Extract the (x, y) coordinate from the center of the cell holding the provided text.  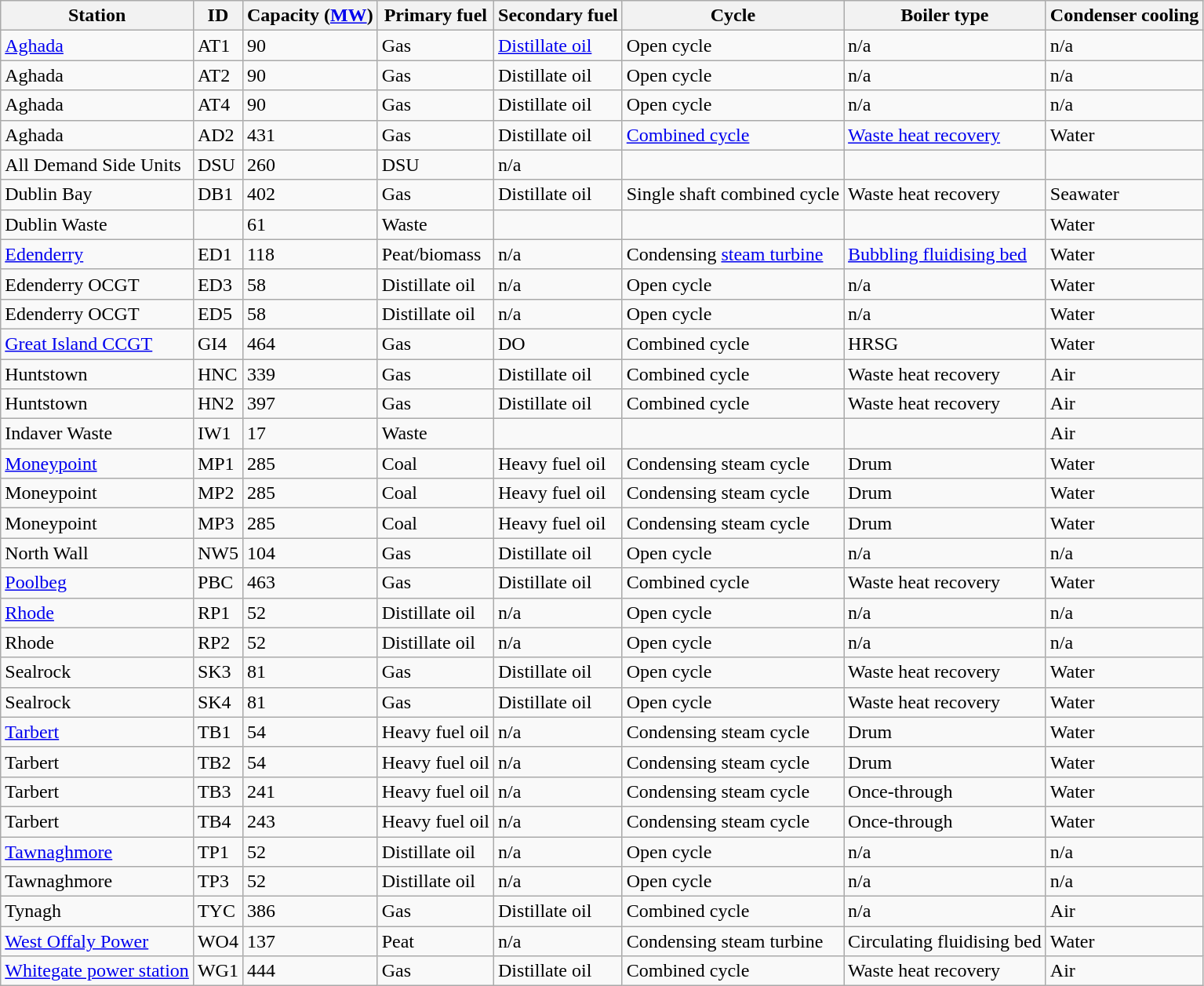
MP2 (218, 493)
464 (310, 344)
Condenser cooling (1125, 16)
Poolbeg (97, 583)
Cycle (733, 16)
AD2 (218, 135)
241 (310, 791)
260 (310, 165)
TB2 (218, 762)
WO4 (218, 941)
Peat (435, 941)
Dublin Waste (97, 224)
431 (310, 135)
Great Island CCGT (97, 344)
North Wall (97, 553)
Circulating fluidising bed (945, 941)
IW1 (218, 434)
Capacity (MW) (310, 16)
RP1 (218, 613)
ED1 (218, 254)
137 (310, 941)
MP3 (218, 523)
All Demand Side Units (97, 165)
118 (310, 254)
NW5 (218, 553)
Seawater (1125, 195)
243 (310, 821)
463 (310, 583)
AT2 (218, 75)
Boiler type (945, 16)
339 (310, 374)
ED5 (218, 314)
Station (97, 16)
Primary fuel (435, 16)
Dublin Bay (97, 195)
TB4 (218, 821)
ID (218, 16)
PBC (218, 583)
Single shaft combined cycle (733, 195)
Secondary fuel (558, 16)
GI4 (218, 344)
WG1 (218, 971)
MP1 (218, 464)
HN2 (218, 404)
61 (310, 224)
AT4 (218, 105)
SK4 (218, 702)
104 (310, 553)
Indaver Waste (97, 434)
TYC (218, 911)
17 (310, 434)
TB3 (218, 791)
DO (558, 344)
Edenderry (97, 254)
HNC (218, 374)
402 (310, 195)
Peat/biomass (435, 254)
SK3 (218, 672)
444 (310, 971)
Whitegate power station (97, 971)
Tynagh (97, 911)
TP3 (218, 882)
397 (310, 404)
ED3 (218, 284)
386 (310, 911)
Bubbling fluidising bed (945, 254)
TP1 (218, 851)
West Offaly Power (97, 941)
AT1 (218, 45)
DB1 (218, 195)
HRSG (945, 344)
RP2 (218, 642)
TB1 (218, 732)
